Determine the [x, y] coordinate at the center of the cell enclosing the given text.  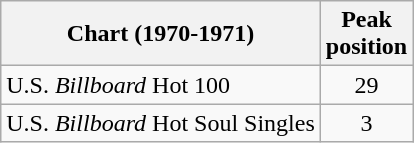
U.S. Billboard Hot Soul Singles [161, 123]
Chart (1970-1971) [161, 34]
29 [366, 85]
Peakposition [366, 34]
U.S. Billboard Hot 100 [161, 85]
3 [366, 123]
